Extract the [X, Y] coordinate from the center of the cell holding the provided text.  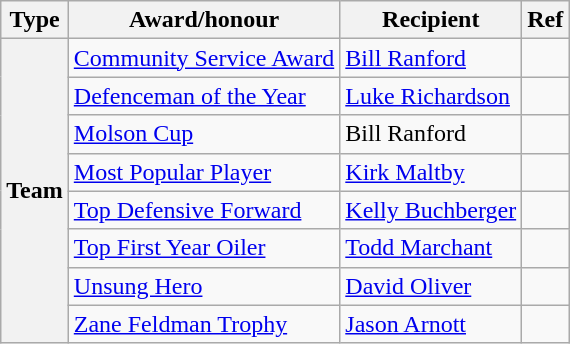
Defenceman of the Year [204, 96]
Luke Richardson [431, 96]
Molson Cup [204, 134]
Community Service Award [204, 58]
Type [35, 20]
David Oliver [431, 286]
Unsung Hero [204, 286]
Zane Feldman Trophy [204, 324]
Recipient [431, 20]
Top Defensive Forward [204, 210]
Jason Arnott [431, 324]
Award/honour [204, 20]
Ref [546, 20]
Top First Year Oiler [204, 248]
Todd Marchant [431, 248]
Kirk Maltby [431, 172]
Most Popular Player [204, 172]
Team [35, 191]
Kelly Buchberger [431, 210]
